Capture the cell that displays the provided text and extract its (X, Y) central coordinate. 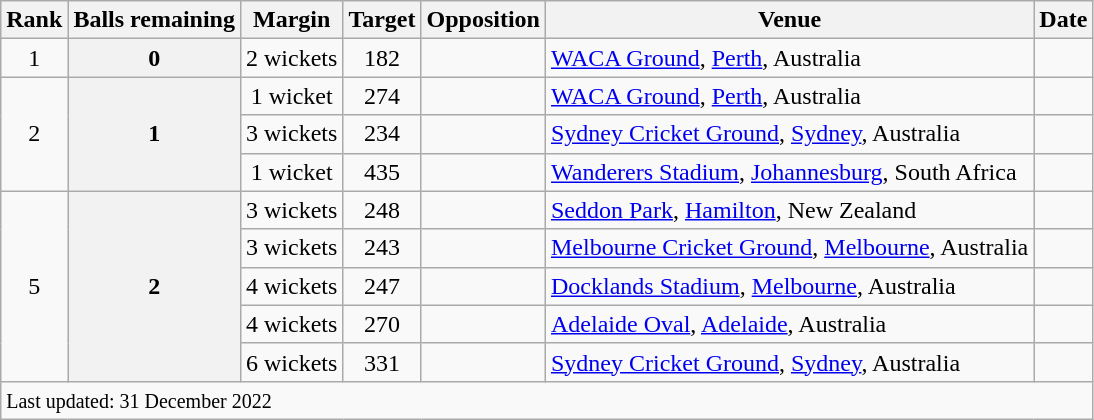
435 (382, 172)
Seddon Park, Hamilton, New Zealand (789, 210)
234 (382, 134)
Balls remaining (154, 20)
Opposition (483, 20)
248 (382, 210)
247 (382, 286)
243 (382, 248)
270 (382, 324)
Target (382, 20)
Docklands Stadium, Melbourne, Australia (789, 286)
Rank (34, 20)
Margin (291, 20)
331 (382, 362)
5 (34, 286)
Wanderers Stadium, Johannesburg, South Africa (789, 172)
182 (382, 58)
Melbourne Cricket Ground, Melbourne, Australia (789, 248)
274 (382, 96)
Date (1064, 20)
2 wickets (291, 58)
Adelaide Oval, Adelaide, Australia (789, 324)
0 (154, 58)
Venue (789, 20)
6 wickets (291, 362)
Last updated: 31 December 2022 (547, 400)
